Determine the (x, y) coordinate at the center of the cell enclosing the given text.  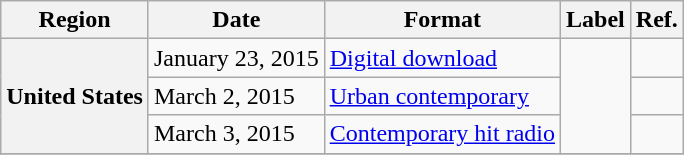
Contemporary hit radio (442, 134)
Digital download (442, 58)
Format (442, 20)
January 23, 2015 (236, 58)
Urban contemporary (442, 96)
March 2, 2015 (236, 96)
Region (75, 20)
March 3, 2015 (236, 134)
United States (75, 96)
Date (236, 20)
Label (596, 20)
Ref. (656, 20)
